For the text-containing cell, return its midpoint in [X, Y] coordinate format. 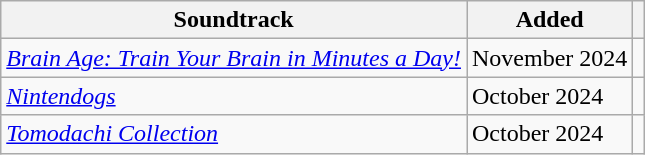
Tomodachi Collection [234, 134]
November 2024 [549, 58]
Added [549, 20]
Nintendogs [234, 96]
Soundtrack [234, 20]
Brain Age: Train Your Brain in Minutes a Day! [234, 58]
